From the cell containing the given text, extract its center point as [x, y] coordinate. 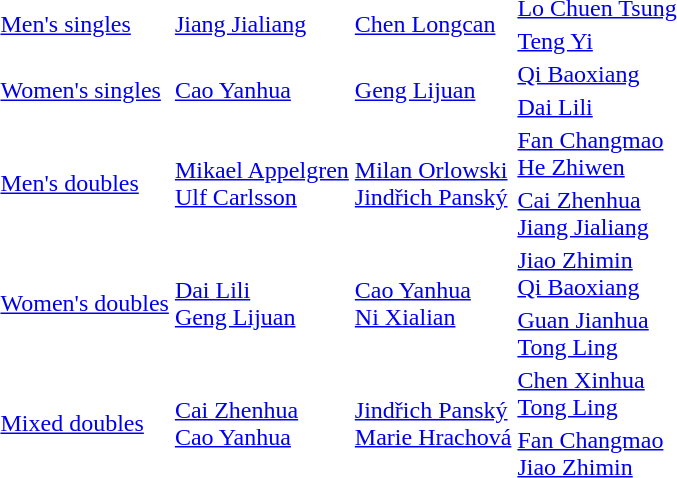
Mikael Appelgren Ulf Carlsson [262, 184]
Dai Lili Geng Lijuan [262, 304]
Cao Yanhua Ni Xialian [433, 304]
Cao Yanhua [262, 90]
Geng Lijuan [433, 90]
Milan Orlowski Jindřich Panský [433, 184]
